Locate the cell with the specified text and output its (x, y) center coordinate. 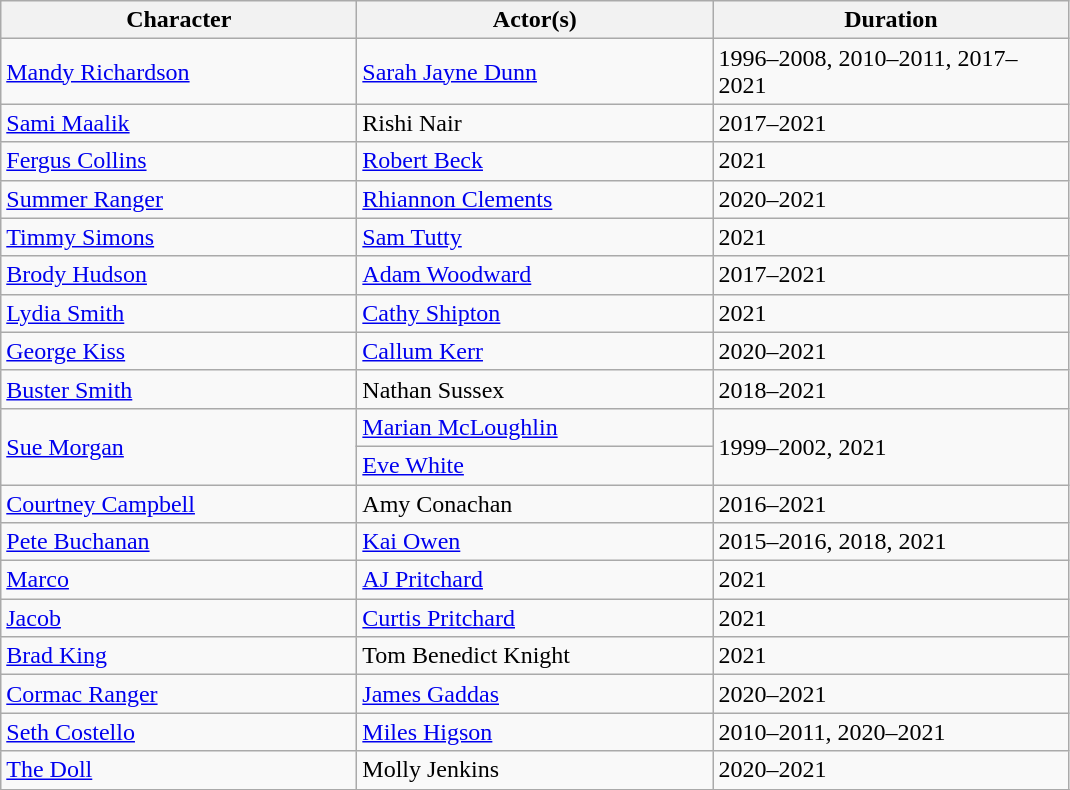
Sami Maalik (179, 123)
Duration (891, 20)
Marco (179, 580)
1996–2008, 2010–2011, 2017–2021 (891, 72)
Callum Kerr (535, 351)
Sue Morgan (179, 446)
Robert Beck (535, 161)
Lydia Smith (179, 313)
Seth Costello (179, 732)
The Doll (179, 770)
Adam Woodward (535, 275)
James Gaddas (535, 694)
AJ Pritchard (535, 580)
Summer Ranger (179, 199)
Courtney Campbell (179, 503)
1999–2002, 2021 (891, 446)
Brad King (179, 656)
2018–2021 (891, 389)
Mandy Richardson (179, 72)
Eve White (535, 465)
Miles Higson (535, 732)
George Kiss (179, 351)
Molly Jenkins (535, 770)
Tom Benedict Knight (535, 656)
Character (179, 20)
Rishi Nair (535, 123)
Fergus Collins (179, 161)
Sarah Jayne Dunn (535, 72)
Jacob (179, 618)
Rhiannon Clements (535, 199)
Sam Tutty (535, 237)
Buster Smith (179, 389)
Marian McLoughlin (535, 427)
Brody Hudson (179, 275)
Kai Owen (535, 542)
Cormac Ranger (179, 694)
Amy Conachan (535, 503)
2010–2011, 2020–2021 (891, 732)
Nathan Sussex (535, 389)
Cathy Shipton (535, 313)
2015–2016, 2018, 2021 (891, 542)
Timmy Simons (179, 237)
Pete Buchanan (179, 542)
2016–2021 (891, 503)
Actor(s) (535, 20)
Curtis Pritchard (535, 618)
